From the cell containing the given text, extract its center point as (x, y) coordinate. 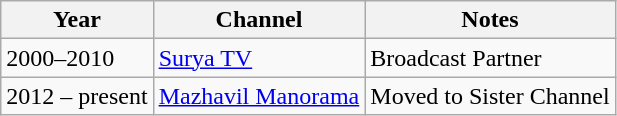
Mazhavil Manorama (259, 96)
2012 – present (77, 96)
Channel (259, 20)
2000–2010 (77, 58)
Year (77, 20)
Moved to Sister Channel (490, 96)
Broadcast Partner (490, 58)
Surya TV (259, 58)
Notes (490, 20)
